Provide the (X, Y) coordinate of the cell's center where the given text is located.  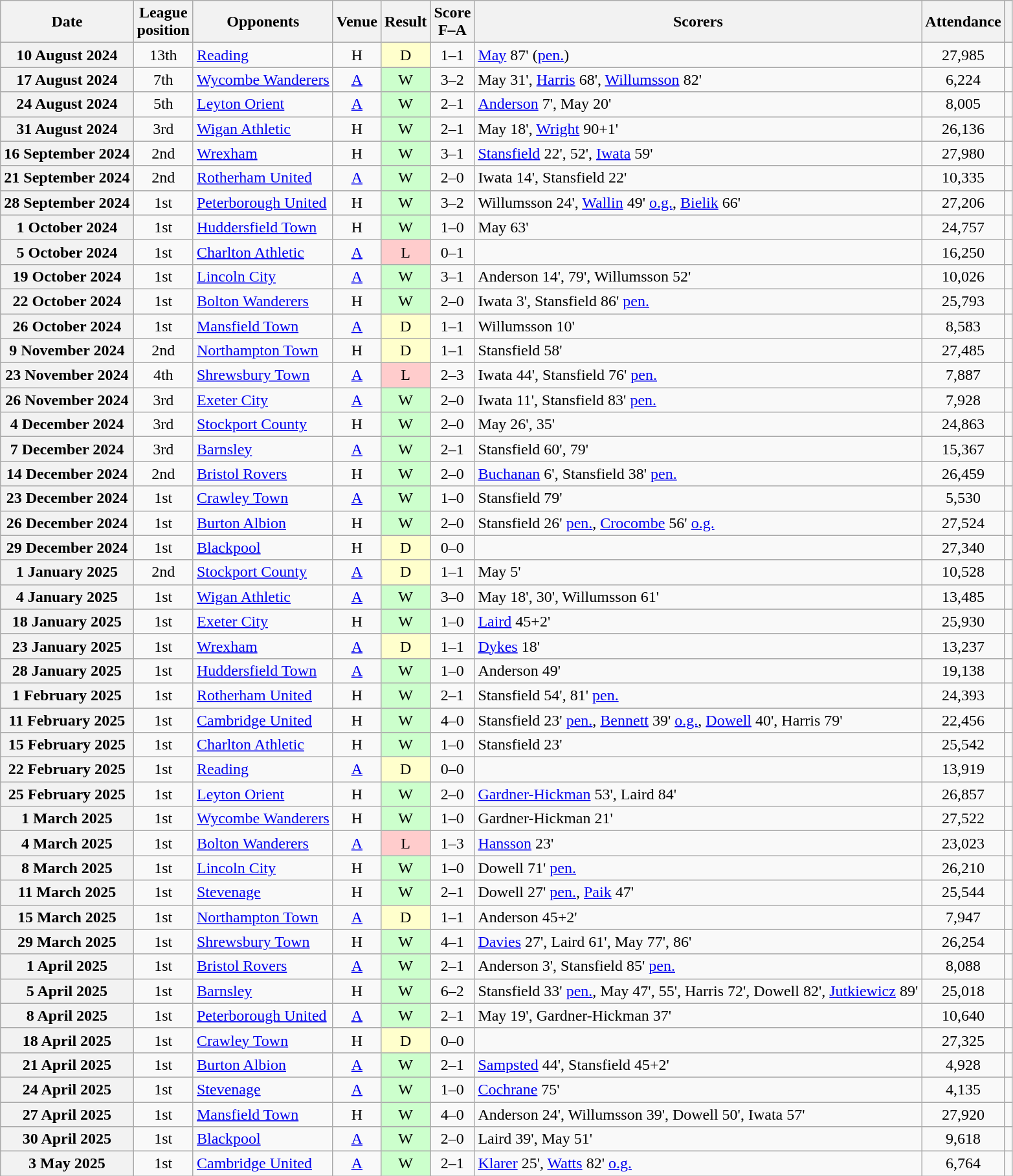
4 March 2025 (67, 843)
10,640 (963, 1015)
29 March 2025 (67, 942)
25,542 (963, 745)
23 November 2024 (67, 375)
27,980 (963, 153)
31 August 2024 (67, 129)
Dykes 18' (698, 646)
28 September 2024 (67, 203)
May 18', Wright 90+1' (698, 129)
8,005 (963, 104)
27,985 (963, 55)
26 December 2024 (67, 523)
25,930 (963, 621)
ScoreF–A (452, 22)
Venue (357, 22)
Anderson 49' (698, 671)
7,887 (963, 375)
5,530 (963, 498)
May 63' (698, 227)
Stansfield 79' (698, 498)
29 December 2024 (67, 548)
5 April 2025 (67, 991)
Opponents (263, 22)
Anderson 14', 79', Willumsson 52' (698, 276)
Stansfield 58' (698, 351)
Anderson 45+2' (698, 917)
1 October 2024 (67, 227)
21 September 2024 (67, 178)
6,764 (963, 1164)
Willumsson 24', Wallin 49' o.g., Bielik 66' (698, 203)
Dowell 71' pen. (698, 868)
8 April 2025 (67, 1015)
Willumsson 10' (698, 326)
9,618 (963, 1139)
11 February 2025 (67, 720)
Klarer 25', Watts 82' o.g. (698, 1164)
May 87' (pen.) (698, 55)
Anderson 3', Stansfield 85' pen. (698, 966)
1–3 (452, 843)
Hansson 23' (698, 843)
1 March 2025 (67, 819)
Davies 27', Laird 61', May 77', 86' (698, 942)
Sampsted 44', Stansfield 45+2' (698, 1065)
Stansfield 23' pen., Bennett 39' o.g., Dowell 40', Harris 79' (698, 720)
1 January 2025 (67, 572)
7 December 2024 (67, 449)
19 October 2024 (67, 276)
4 January 2025 (67, 597)
8,583 (963, 326)
13th (163, 55)
27,524 (963, 523)
4,135 (963, 1089)
3–0 (452, 597)
19,138 (963, 671)
24,393 (963, 695)
May 31', Harris 68', Willumsson 82' (698, 80)
7,947 (963, 917)
27,340 (963, 548)
Attendance (963, 22)
10,528 (963, 572)
21 April 2025 (67, 1065)
Stansfield 22', 52', Iwata 59' (698, 153)
14 December 2024 (67, 474)
Iwata 14', Stansfield 22' (698, 178)
26,254 (963, 942)
4–1 (452, 942)
Scorers (698, 22)
3 May 2025 (67, 1164)
Laird 39', May 51' (698, 1139)
27,920 (963, 1114)
Iwata 3', Stansfield 86' pen. (698, 301)
26 November 2024 (67, 400)
2–3 (452, 375)
9 November 2024 (67, 351)
11 March 2025 (67, 893)
27,206 (963, 203)
8 March 2025 (67, 868)
6–2 (452, 991)
16,250 (963, 252)
5th (163, 104)
15 February 2025 (67, 745)
10,335 (963, 178)
Date (67, 22)
13,485 (963, 597)
Result (405, 22)
May 26', 35' (698, 425)
5 October 2024 (67, 252)
8,088 (963, 966)
22 October 2024 (67, 301)
Leagueposition (163, 22)
4,928 (963, 1065)
Iwata 44', Stansfield 76' pen. (698, 375)
10,026 (963, 276)
16 September 2024 (67, 153)
28 January 2025 (67, 671)
Anderson 7', May 20' (698, 104)
Laird 45+2' (698, 621)
27,522 (963, 819)
26,136 (963, 129)
4th (163, 375)
24,757 (963, 227)
30 April 2025 (67, 1139)
Anderson 24', Willumsson 39', Dowell 50', Iwata 57' (698, 1114)
25,793 (963, 301)
6,224 (963, 80)
Dowell 27' pen., Paik 47' (698, 893)
23 January 2025 (67, 646)
Stansfield 23' (698, 745)
25 February 2025 (67, 794)
May 19', Gardner-Hickman 37' (698, 1015)
27,485 (963, 351)
May 18', 30', Willumsson 61' (698, 597)
10 August 2024 (67, 55)
15,367 (963, 449)
26,210 (963, 868)
Stansfield 33' pen., May 47', 55', Harris 72', Dowell 82', Jutkiewicz 89' (698, 991)
22,456 (963, 720)
17 August 2024 (67, 80)
7th (163, 80)
1 April 2025 (67, 966)
27 April 2025 (67, 1114)
18 January 2025 (67, 621)
18 April 2025 (67, 1040)
15 March 2025 (67, 917)
Buchanan 6', Stansfield 38' pen. (698, 474)
24 April 2025 (67, 1089)
24 August 2024 (67, 104)
Stansfield 54', 81' pen. (698, 695)
Stansfield 60', 79' (698, 449)
Stansfield 26' pen., Crocombe 56' o.g. (698, 523)
4 December 2024 (67, 425)
13,919 (963, 770)
7,928 (963, 400)
23,023 (963, 843)
26,857 (963, 794)
25,544 (963, 893)
24,863 (963, 425)
26 October 2024 (67, 326)
Gardner-Hickman 21' (698, 819)
May 5' (698, 572)
26,459 (963, 474)
0–1 (452, 252)
Gardner-Hickman 53', Laird 84' (698, 794)
22 February 2025 (67, 770)
1 February 2025 (67, 695)
Cochrane 75' (698, 1089)
27,325 (963, 1040)
Iwata 11', Stansfield 83' pen. (698, 400)
13,237 (963, 646)
23 December 2024 (67, 498)
25,018 (963, 991)
